Find where the given text appears and provide that cell's center as [X, Y] coordinate. 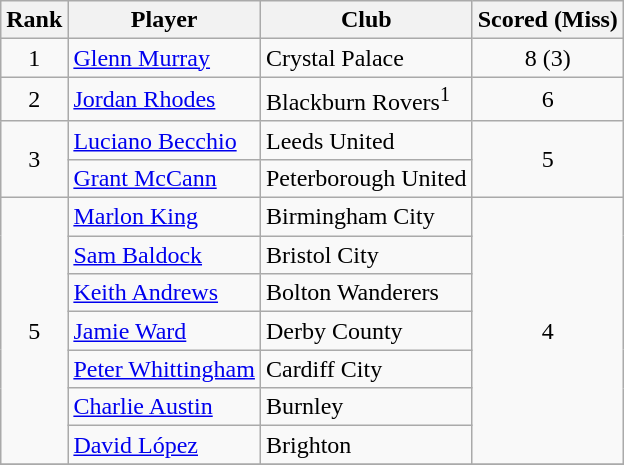
Cardiff City [366, 369]
Scored (Miss) [548, 20]
Burnley [366, 407]
Leeds United [366, 140]
6 [548, 100]
Marlon King [164, 217]
Luciano Becchio [164, 140]
Bolton Wanderers [366, 293]
David López [164, 445]
Peterborough United [366, 178]
Sam Baldock [164, 255]
1 [34, 58]
Grant McCann [164, 178]
Jamie Ward [164, 331]
Keith Andrews [164, 293]
2 [34, 100]
8 (3) [548, 58]
Crystal Palace [366, 58]
4 [548, 331]
3 [34, 159]
Bristol City [366, 255]
Glenn Murray [164, 58]
Blackburn Rovers1 [366, 100]
Rank [34, 20]
Jordan Rhodes [164, 100]
Peter Whittingham [164, 369]
Brighton [366, 445]
Birmingham City [366, 217]
Derby County [366, 331]
Player [164, 20]
Club [366, 20]
Charlie Austin [164, 407]
